Return the [x, y] coordinate for the center point of the cell that contains the specified text.  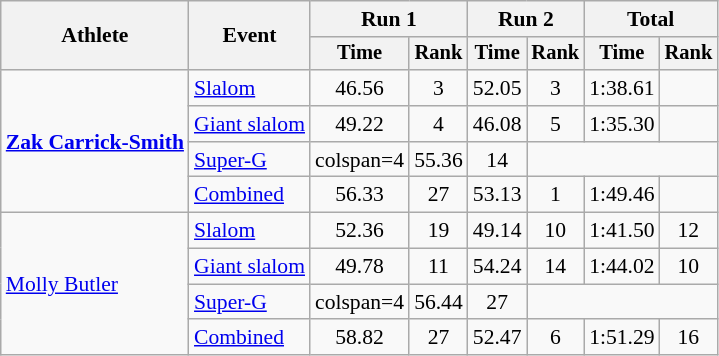
54.24 [498, 267]
4 [438, 124]
1:41.50 [622, 231]
56.33 [360, 195]
5 [555, 124]
Athlete [95, 36]
52.47 [498, 338]
53.13 [498, 195]
55.36 [438, 160]
6 [555, 338]
Event [250, 36]
1 [555, 195]
1:44.02 [622, 267]
52.36 [360, 231]
Run 2 [526, 19]
11 [438, 267]
Total [650, 19]
49.14 [498, 231]
56.44 [438, 302]
1:51.29 [622, 338]
1:49.46 [622, 195]
12 [689, 231]
52.05 [498, 88]
46.08 [498, 124]
58.82 [360, 338]
46.56 [360, 88]
49.78 [360, 267]
19 [438, 231]
16 [689, 338]
Run 1 [389, 19]
Zak Carrick-Smith [95, 141]
Molly Butler [95, 284]
1:38.61 [622, 88]
1:35.30 [622, 124]
49.22 [360, 124]
